Determine the [X, Y] coordinate at the center of the cell enclosing the given text.  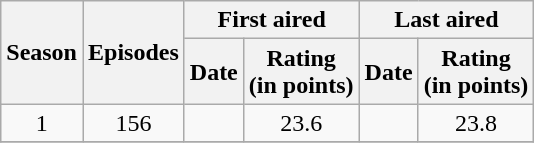
1 [42, 123]
Last aired [446, 20]
23.8 [476, 123]
156 [133, 123]
First aired [272, 20]
Episodes [133, 52]
Season [42, 52]
23.6 [301, 123]
